For the text-containing cell, return its midpoint in [x, y] coordinate format. 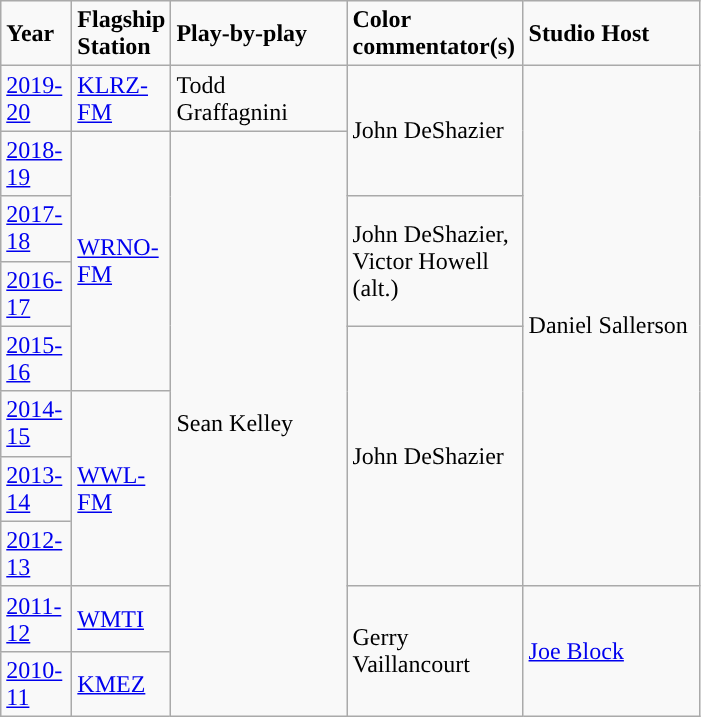
2011-12 [36, 618]
John DeShazier,Victor Howell (alt.) [435, 261]
Sean Kelley [259, 424]
2013-14 [36, 488]
2017-18 [36, 228]
Gerry Vaillancourt [435, 651]
Year [36, 34]
WRNO-FM [122, 261]
Flagship Station [122, 34]
2016-17 [36, 294]
KMEZ [122, 684]
Studio Host [611, 34]
2018-19 [36, 164]
Joe Block [611, 651]
WWL-FM [122, 488]
Todd Graffagnini [259, 98]
KLRZ-FM [122, 98]
WMTI [122, 618]
2010-11 [36, 684]
2014-15 [36, 424]
Color commentator(s) [435, 34]
2019-20 [36, 98]
Play-by-play [259, 34]
Daniel Sallerson [611, 326]
2012-13 [36, 554]
2015-16 [36, 358]
